Output the [x, y] coordinate of the center of the cell containing the given text.  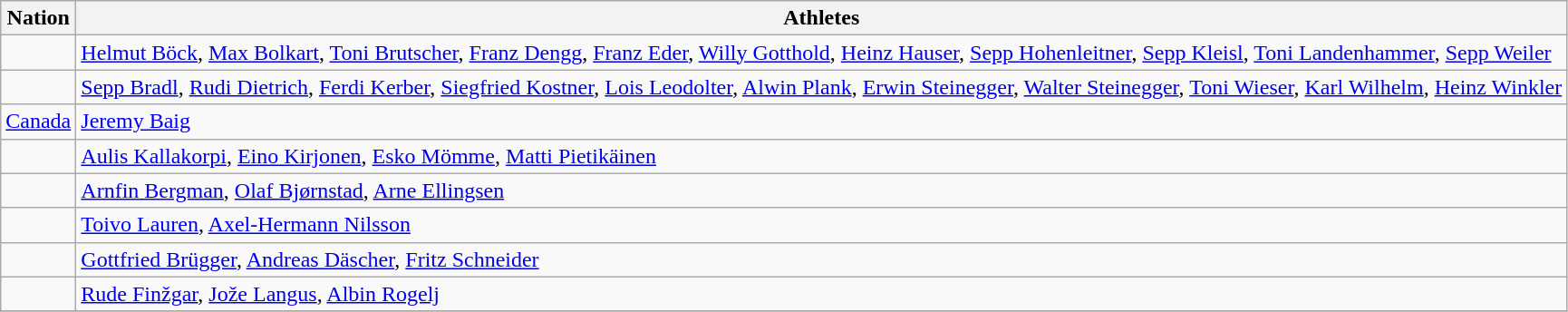
Aulis Kallakorpi, Eino Kirjonen, Esko Mömme, Matti Pietikäinen [821, 156]
Canada [38, 122]
Nation [38, 18]
Toivo Lauren, Axel-Hermann Nilsson [821, 225]
Arnfin Bergman, Olaf Bjørnstad, Arne Ellingsen [821, 190]
Gottfried Brügger, Andreas Däscher, Fritz Schneider [821, 259]
Jeremy Baig [821, 122]
Athletes [821, 18]
Rude Finžgar, Jože Langus, Albin Rogelj [821, 294]
